For the text-containing cell, return its midpoint in [X, Y] coordinate format. 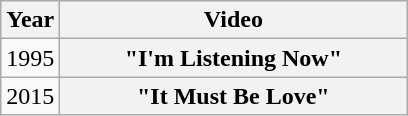
2015 [30, 96]
Year [30, 20]
1995 [30, 58]
"I'm Listening Now" [234, 58]
"It Must Be Love" [234, 96]
Video [234, 20]
